Provide the (X, Y) coordinate of the cell's center where the given text is located.  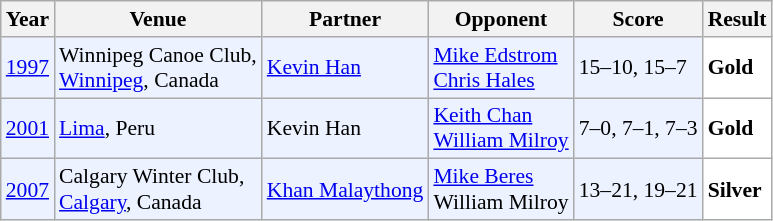
Year (28, 19)
13–21, 19–21 (638, 190)
Winnipeg Canoe Club,Winnipeg, Canada (158, 68)
Result (738, 19)
Keith Chan William Milroy (500, 128)
Mike Beres William Milroy (500, 190)
Score (638, 19)
7–0, 7–1, 7–3 (638, 128)
1997 (28, 68)
2001 (28, 128)
Silver (738, 190)
Partner (346, 19)
Calgary Winter Club,Calgary, Canada (158, 190)
Venue (158, 19)
2007 (28, 190)
15–10, 15–7 (638, 68)
Mike Edstrom Chris Hales (500, 68)
Khan Malaythong (346, 190)
Opponent (500, 19)
Lima, Peru (158, 128)
